From the cell containing the given text, extract its center point as (x, y) coordinate. 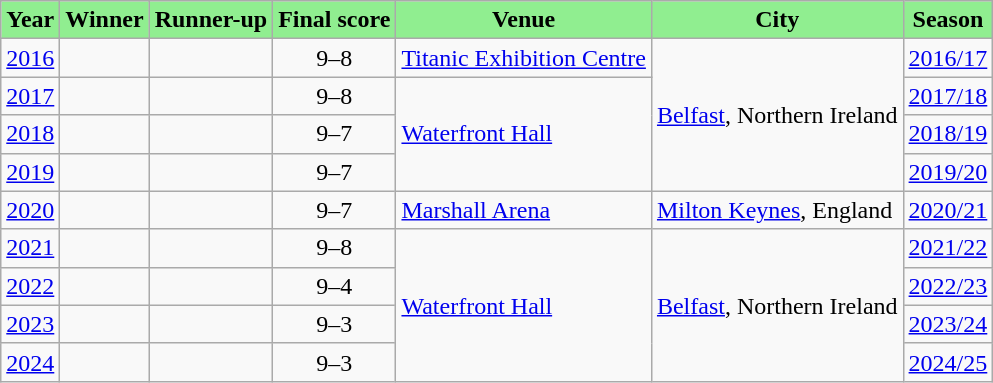
Milton Keynes, England (777, 210)
2022/23 (948, 286)
2017/18 (948, 96)
Titanic Exhibition Centre (524, 58)
2016 (30, 58)
2019 (30, 172)
City (777, 20)
2024 (30, 362)
9–4 (334, 286)
2021/22 (948, 248)
2023/24 (948, 324)
2020 (30, 210)
Final score (334, 20)
Season (948, 20)
2021 (30, 248)
Winner (104, 20)
Runner-up (211, 20)
2018 (30, 134)
Marshall Arena (524, 210)
2020/21 (948, 210)
Venue (524, 20)
2019/20 (948, 172)
2016/17 (948, 58)
2024/25 (948, 362)
2018/19 (948, 134)
2022 (30, 286)
2017 (30, 96)
Year (30, 20)
2023 (30, 324)
